Scan for the cell matching the given text and deliver its [X, Y] coordinate at center. 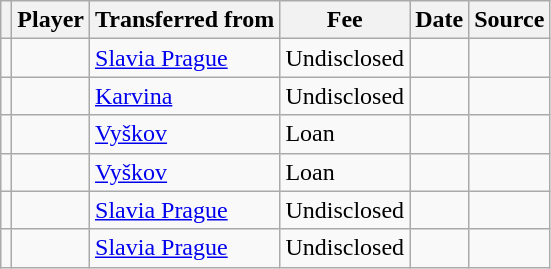
Source [510, 20]
Karvina [185, 96]
Transferred from [185, 20]
Fee [345, 20]
Player [51, 20]
Date [440, 20]
